Provide the [X, Y] coordinate of the cell's center where the given text is located.  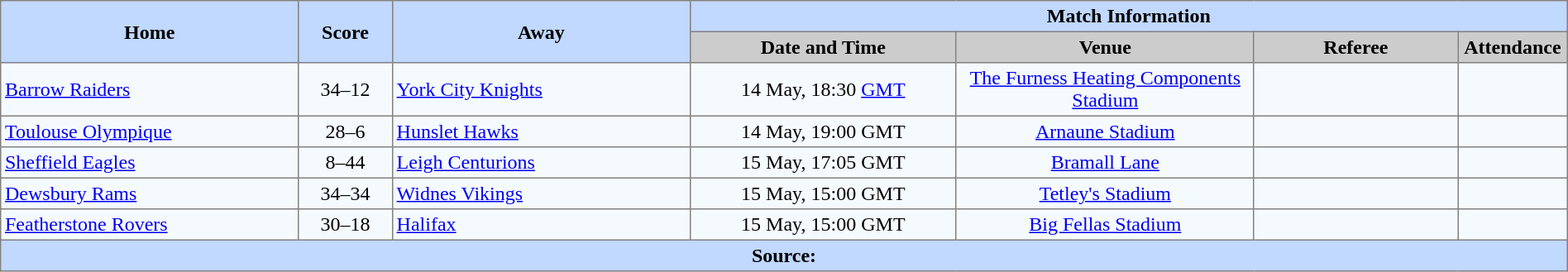
Score [346, 31]
Featherstone Rovers [150, 225]
14 May, 18:30 GMT [823, 89]
Home [150, 31]
15 May, 17:05 GMT [823, 163]
Venue [1105, 47]
The Furness Heating Components Stadium [1105, 89]
Big Fellas Stadium [1105, 225]
Barrow Raiders [150, 89]
34–12 [346, 89]
Hunslet Hawks [541, 131]
Arnaune Stadium [1105, 131]
Attendance [1513, 47]
8–44 [346, 163]
Halifax [541, 225]
York City Knights [541, 89]
34–34 [346, 193]
Referee [1355, 47]
30–18 [346, 225]
28–6 [346, 131]
14 May, 19:00 GMT [823, 131]
Dewsbury Rams [150, 193]
Widnes Vikings [541, 193]
Tetley's Stadium [1105, 193]
Leigh Centurions [541, 163]
Bramall Lane [1105, 163]
Toulouse Olympique [150, 131]
Sheffield Eagles [150, 163]
Date and Time [823, 47]
Away [541, 31]
Source: [784, 255]
Match Information [1128, 17]
